Provide the [x, y] coordinate of the cell's center where the given text is located.  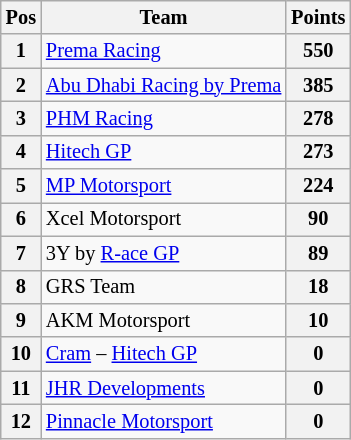
9 [21, 320]
3 [21, 118]
4 [21, 152]
Pos [21, 17]
550 [318, 51]
8 [21, 287]
MP Motorsport [164, 186]
89 [318, 253]
JHR Developments [164, 388]
224 [318, 186]
PHM Racing [164, 118]
278 [318, 118]
1 [21, 51]
Team [164, 17]
273 [318, 152]
Pinnacle Motorsport [164, 421]
385 [318, 85]
5 [21, 186]
GRS Team [164, 287]
Prema Racing [164, 51]
Abu Dhabi Racing by Prema [164, 85]
6 [21, 219]
3Y by R-ace GP [164, 253]
Points [318, 17]
AKM Motorsport [164, 320]
90 [318, 219]
2 [21, 85]
Xcel Motorsport [164, 219]
12 [21, 421]
Hitech GP [164, 152]
7 [21, 253]
11 [21, 388]
Cram – Hitech GP [164, 354]
18 [318, 287]
